Find where the given text appears and provide that cell's center as (X, Y) coordinate. 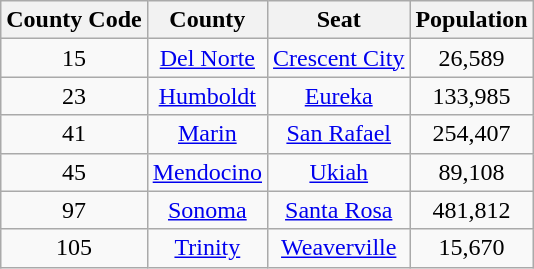
County (207, 20)
Sonoma (207, 210)
15,670 (472, 248)
41 (74, 134)
254,407 (472, 134)
Marin (207, 134)
481,812 (472, 210)
Del Norte (207, 58)
Mendocino (207, 172)
105 (74, 248)
45 (74, 172)
Seat (339, 20)
Weaverville (339, 248)
Ukiah (339, 172)
97 (74, 210)
Humboldt (207, 96)
Santa Rosa (339, 210)
133,985 (472, 96)
89,108 (472, 172)
County Code (74, 20)
Trinity (207, 248)
23 (74, 96)
Crescent City (339, 58)
Population (472, 20)
15 (74, 58)
26,589 (472, 58)
San Rafael (339, 134)
Eureka (339, 96)
